Return (x, y) of the center of cell containing provided text 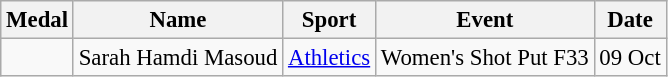
Women's Shot Put F33 (484, 58)
Name (178, 20)
09 Oct (630, 58)
Sarah Hamdi Masoud (178, 58)
Sport (330, 20)
Athletics (330, 58)
Event (484, 20)
Date (630, 20)
Medal (38, 20)
